For the text-containing cell, return its midpoint in [X, Y] coordinate format. 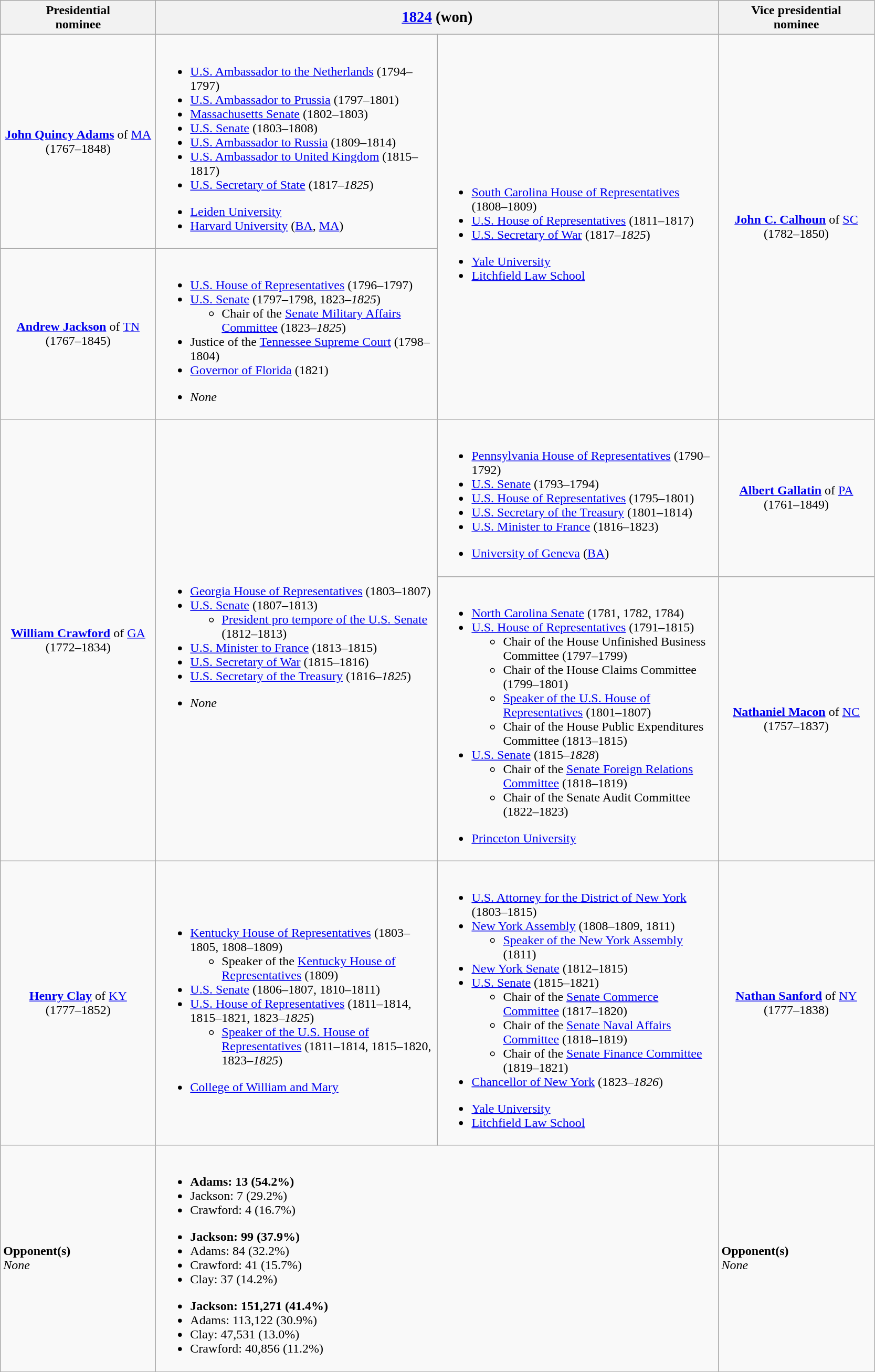
Nathaniel Macon of NC(1757–1837) [796, 719]
John Quincy Adams of MA(1767–1848) [78, 142]
Albert Gallatin of PA(1761–1849) [796, 498]
William Crawford of GA(1772–1834) [78, 640]
Nathan Sanford of NY(1777–1838) [796, 1003]
Henry Clay of KY(1777–1852) [78, 1003]
Andrew Jackson of TN(1767–1845) [78, 334]
Presidentialnominee [78, 18]
Vice presidentialnominee [796, 18]
1824 (won) [437, 18]
John C. Calhoun of SC(1782–1850) [796, 227]
